Identify which cell holds the provided text, then report its (x, y) central coordinate. 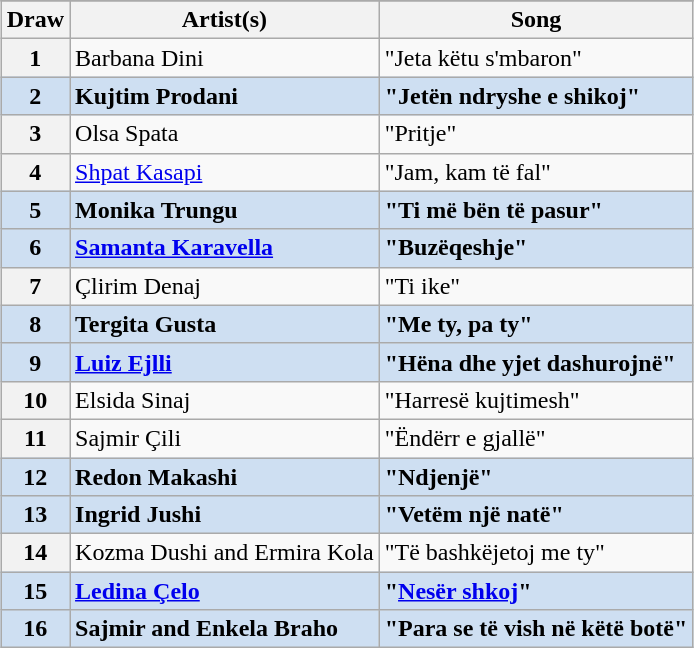
Kujtim Prodani (225, 96)
Monika Trungu (225, 210)
"Jetën ndryshe e shikoj" (536, 96)
"Me ty, pa ty" (536, 324)
1 (35, 58)
Elsida Sinaj (225, 400)
"Para se të vish në këtë botë" (536, 629)
3 (35, 134)
Ledina Çelo (225, 591)
Olsa Spata (225, 134)
Tergita Gusta (225, 324)
"Pritje" (536, 134)
13 (35, 515)
5 (35, 210)
10 (35, 400)
Barbana Dini (225, 58)
9 (35, 362)
Song (536, 20)
Samanta Karavella (225, 248)
Sajmir and Enkela Braho (225, 629)
Draw (35, 20)
11 (35, 438)
"Nesër shkoj" (536, 591)
"Jeta këtu s'mbaron" (536, 58)
16 (35, 629)
"Ëndërr e gjallë" (536, 438)
Çlirim Denaj (225, 286)
"Harresë kujtimesh" (536, 400)
7 (35, 286)
"Ti ike" (536, 286)
"Ti më bën të pasur" (536, 210)
"Hëna dhe yjet dashurojnë" (536, 362)
Sajmir Çili (225, 438)
Shpat Kasapi (225, 172)
14 (35, 553)
"Buzëqeshje" (536, 248)
4 (35, 172)
12 (35, 477)
"Jam, kam të fal" (536, 172)
Kozma Dushi and Ermira Kola (225, 553)
"Të bashkëjetoj me ty" (536, 553)
6 (35, 248)
8 (35, 324)
"Vetëm një natë" (536, 515)
Artist(s) (225, 20)
Ingrid Jushi (225, 515)
2 (35, 96)
Luiz Ejlli (225, 362)
15 (35, 591)
"Ndjenjë" (536, 477)
Redon Makashi (225, 477)
